Output the (x, y) coordinate of the center of the cell containing the given text.  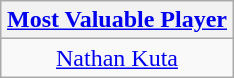
Nathan Kuta (116, 58)
Most Valuable Player (116, 20)
